Capture the cell that displays the provided text and extract its (x, y) central coordinate. 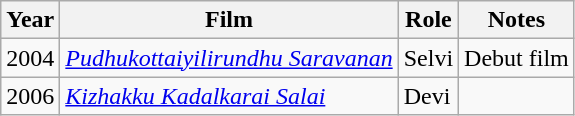
Selvi (428, 58)
Film (229, 20)
Kizhakku Kadalkarai Salai (229, 96)
Notes (517, 20)
2006 (30, 96)
2004 (30, 58)
Debut film (517, 58)
Pudhukottaiyilirundhu Saravanan (229, 58)
Year (30, 20)
Role (428, 20)
Devi (428, 96)
